For the text-containing cell, return its midpoint in [X, Y] coordinate format. 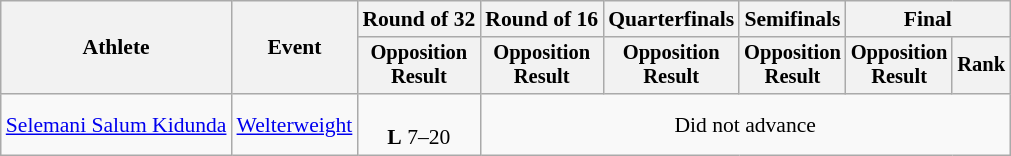
Did not advance [745, 124]
Final [928, 19]
L 7–20 [418, 124]
Athlete [116, 48]
Round of 16 [542, 19]
Semifinals [792, 19]
Welterweight [295, 124]
Event [295, 48]
Round of 32 [418, 19]
Selemani Salum Kidunda [116, 124]
Quarterfinals [671, 19]
Rank [981, 66]
